Extract the [X, Y] coordinate from the center of the cell holding the provided text.  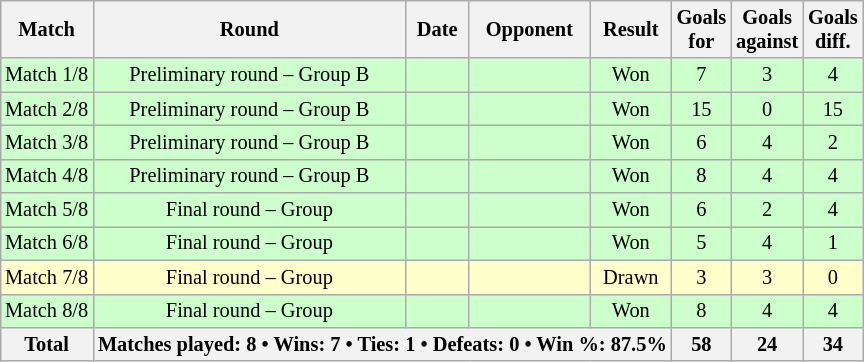
Date [438, 29]
1 [833, 243]
Match 4/8 [46, 176]
Matches played: 8 • Wins: 7 • Ties: 1 • Defeats: 0 • Win %: 87.5% [382, 344]
Match 6/8 [46, 243]
Match 7/8 [46, 277]
5 [702, 243]
Match [46, 29]
24 [767, 344]
Match 5/8 [46, 210]
58 [702, 344]
Match 1/8 [46, 75]
Total [46, 344]
7 [702, 75]
Goalsagainst [767, 29]
Goalsdiff. [833, 29]
Opponent [530, 29]
Drawn [631, 277]
34 [833, 344]
Match 2/8 [46, 109]
Goalsfor [702, 29]
Result [631, 29]
Match 3/8 [46, 142]
Round [250, 29]
Match 8/8 [46, 311]
